Return the [X, Y] coordinate for the center point of the cell that contains the specified text.  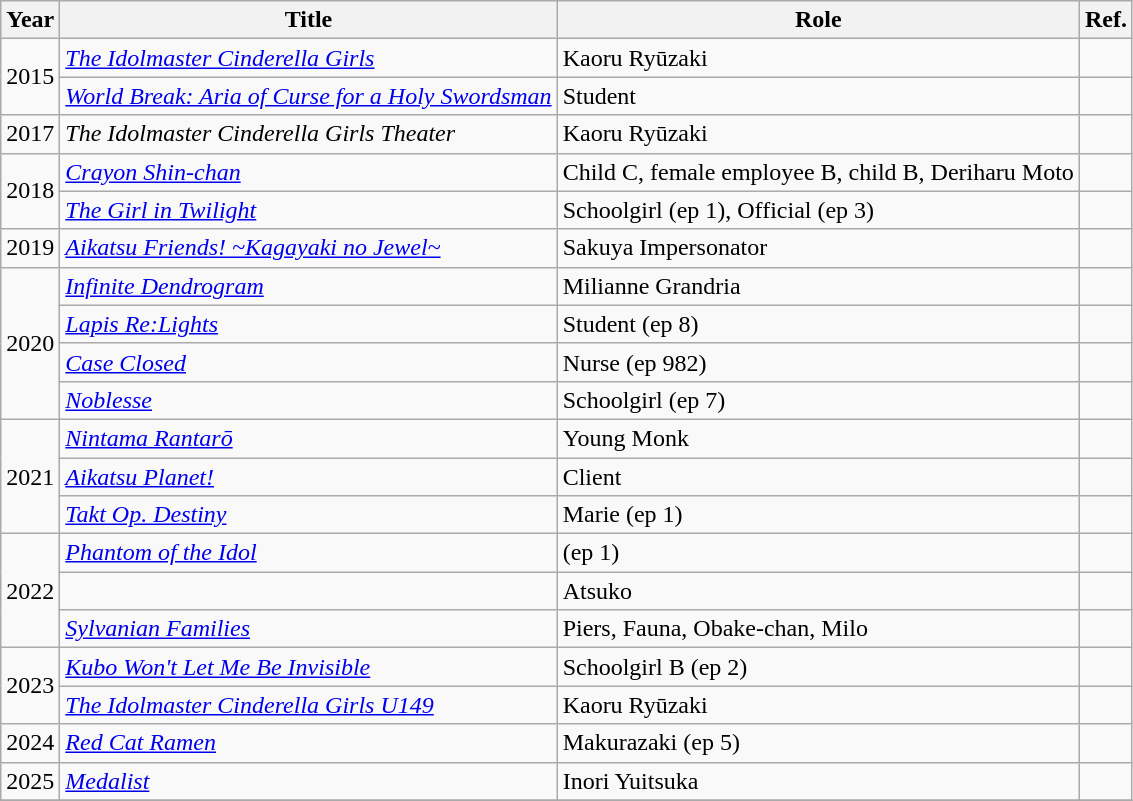
Inori Yuitsuka [818, 781]
Case Closed [308, 362]
Makurazaki (ep 5) [818, 743]
Title [308, 20]
2022 [30, 591]
Infinite Dendrogram [308, 286]
Piers, Fauna, Obake-chan, Milo [818, 629]
Sylvanian Families [308, 629]
The Idolmaster Cinderella Girls Theater [308, 134]
Year [30, 20]
Student (ep 8) [818, 324]
Red Cat Ramen [308, 743]
Sakuya Impersonator [818, 248]
Medalist [308, 781]
Child C, female employee B, child B, Deriharu Moto [818, 172]
World Break: Aria of Curse for a Holy Swordsman [308, 96]
Nurse (ep 982) [818, 362]
Aikatsu Planet! [308, 477]
Marie (ep 1) [818, 515]
Client [818, 477]
The Idolmaster Cinderella Girls [308, 58]
2017 [30, 134]
Schoolgirl (ep 1), Official (ep 3) [818, 210]
Student [818, 96]
Aikatsu Friends! ~Kagayaki no Jewel~ [308, 248]
2019 [30, 248]
Phantom of the Idol [308, 553]
Role [818, 20]
Crayon Shin-chan [308, 172]
Noblesse [308, 400]
Lapis Re:Lights [308, 324]
Ref. [1106, 20]
2025 [30, 781]
Nintama Rantarō [308, 438]
Young Monk [818, 438]
Atsuko [818, 591]
The Girl in Twilight [308, 210]
Milianne Grandria [818, 286]
The Idolmaster Cinderella Girls U149 [308, 705]
2024 [30, 743]
2020 [30, 343]
Kubo Won't Let Me Be Invisible [308, 667]
2018 [30, 191]
2015 [30, 77]
2021 [30, 476]
Takt Op. Destiny [308, 515]
Schoolgirl B (ep 2) [818, 667]
Schoolgirl (ep 7) [818, 400]
2023 [30, 686]
(ep 1) [818, 553]
